Return [X, Y] of the center of cell containing provided text 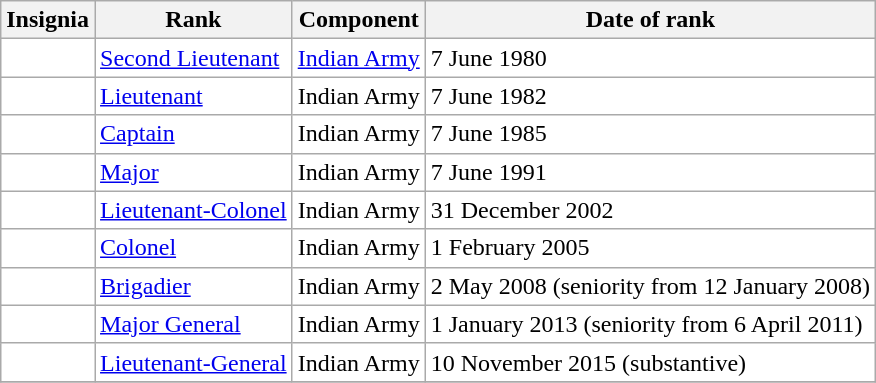
Lieutenant [194, 96]
Lieutenant-Colonel [194, 210]
Lieutenant-General [194, 362]
7 June 1985 [650, 134]
Captain [194, 134]
Major [194, 172]
7 June 1982 [650, 96]
2 May 2008 (seniority from 12 January 2008) [650, 286]
Major General [194, 324]
7 June 1980 [650, 58]
Rank [194, 20]
10 November 2015 (substantive) [650, 362]
Second Lieutenant [194, 58]
Brigadier [194, 286]
Insignia [48, 20]
Date of rank [650, 20]
31 December 2002 [650, 210]
Colonel [194, 248]
Component [358, 20]
1 February 2005 [650, 248]
1 January 2013 (seniority from 6 April 2011) [650, 324]
7 June 1991 [650, 172]
